Provide the (X, Y) coordinate of the cell's center where the given text is located.  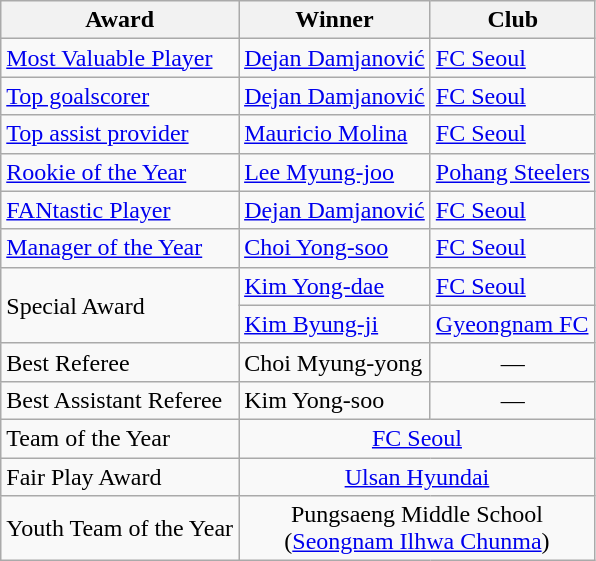
Choi Myung-yong (335, 362)
Special Award (120, 305)
Mauricio Molina (335, 134)
Award (120, 20)
Top goalscorer (120, 96)
Best Referee (120, 362)
Most Valuable Player (120, 58)
Top assist provider (120, 134)
Team of the Year (120, 438)
FANtastic Player (120, 210)
Gyeongnam FC (512, 324)
Kim Byung-ji (335, 324)
Manager of the Year (120, 248)
Club (512, 20)
Best Assistant Referee (120, 400)
Kim Yong-soo (335, 400)
Ulsan Hyundai (418, 477)
Pohang Steelers (512, 172)
Pungsaeng Middle School(Seongnam Ilhwa Chunma) (418, 528)
Kim Yong-dae (335, 286)
Rookie of the Year (120, 172)
Fair Play Award (120, 477)
Youth Team of the Year (120, 528)
Choi Yong-soo (335, 248)
Winner (335, 20)
Lee Myung-joo (335, 172)
